Pinpoint the cell where the given text exists, returning its (x, y) midpoint coordinate. 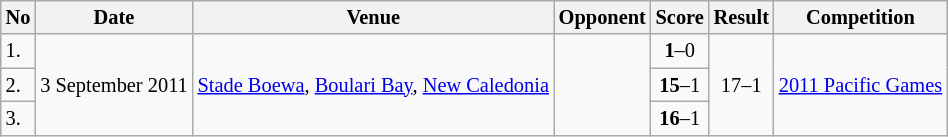
Opponent (602, 17)
1. (18, 51)
Result (742, 17)
17–1 (742, 84)
1–0 (680, 51)
No (18, 17)
2. (18, 85)
3. (18, 118)
15–1 (680, 85)
Stade Boewa, Boulari Bay, New Caledonia (374, 84)
Venue (374, 17)
3 September 2011 (114, 84)
2011 Pacific Games (860, 84)
Competition (860, 17)
Score (680, 17)
Date (114, 17)
16–1 (680, 118)
